Search for the cell housing the specified text and yield its [x, y] center coordinate. 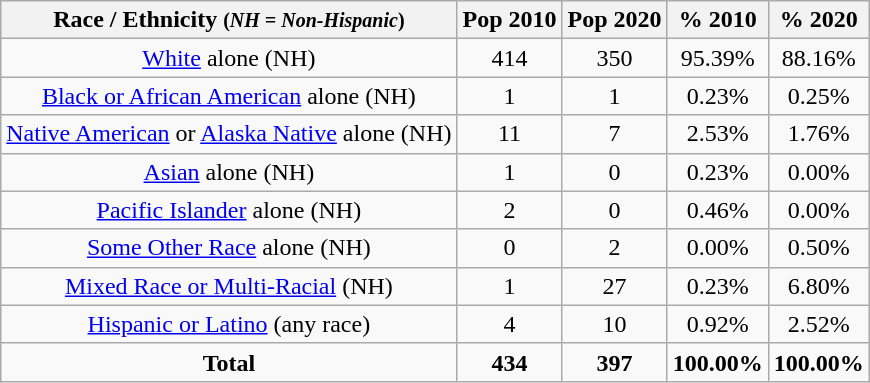
88.16% [818, 58]
0.25% [818, 96]
2.52% [818, 324]
95.39% [718, 58]
Pop 2010 [510, 20]
414 [510, 58]
Race / Ethnicity (NH = Non-Hispanic) [229, 20]
10 [614, 324]
0.92% [718, 324]
White alone (NH) [229, 58]
% 2020 [818, 20]
Some Other Race alone (NH) [229, 248]
% 2010 [718, 20]
Total [229, 362]
7 [614, 134]
Hispanic or Latino (any race) [229, 324]
397 [614, 362]
0.46% [718, 210]
11 [510, 134]
27 [614, 286]
2.53% [718, 134]
Pop 2020 [614, 20]
Asian alone (NH) [229, 172]
4 [510, 324]
350 [614, 58]
Pacific Islander alone (NH) [229, 210]
0.50% [818, 248]
434 [510, 362]
6.80% [818, 286]
Mixed Race or Multi-Racial (NH) [229, 286]
Black or African American alone (NH) [229, 96]
Native American or Alaska Native alone (NH) [229, 134]
1.76% [818, 134]
